Locate the cell with the specified text and output its [x, y] center coordinate. 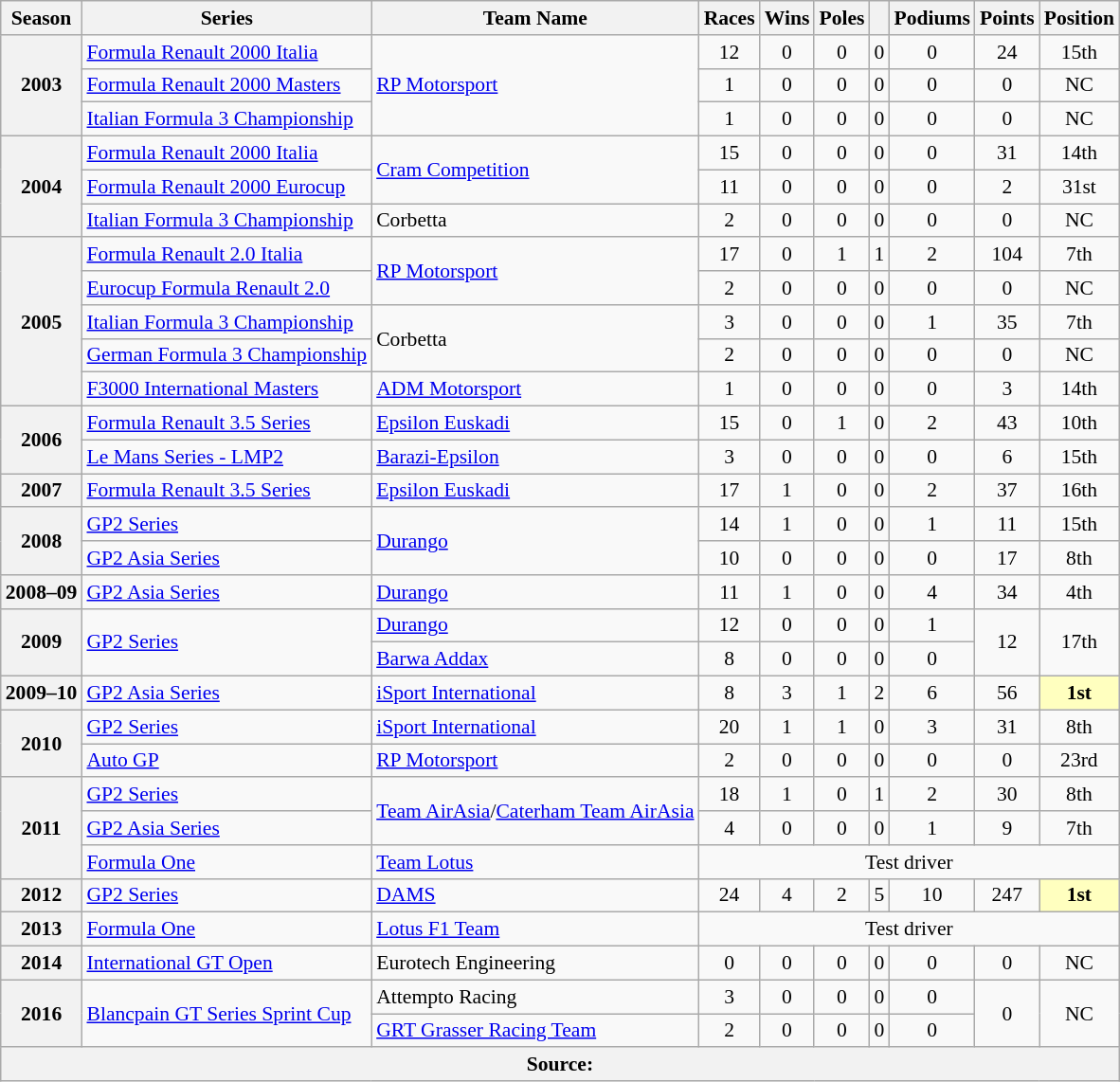
2008–09 [42, 592]
2005 [42, 322]
Source: [560, 1065]
2016 [42, 1014]
GRT Grasser Racing Team [534, 1031]
Cram Competition [534, 171]
ADM Motorsport [534, 389]
2011 [42, 828]
18 [730, 795]
Attempto Racing [534, 997]
247 [1007, 895]
Team Lotus [534, 862]
Position [1079, 18]
2014 [42, 964]
2007 [42, 491]
Eurocup Formula Renault 2.0 [226, 288]
35 [1007, 322]
34 [1007, 592]
Blancpain GT Series Sprint Cup [226, 1014]
10th [1079, 424]
Lotus F1 Team [534, 929]
23rd [1079, 761]
Formula Renault 2000 Eurocup [226, 187]
2003 [42, 85]
30 [1007, 795]
43 [1007, 424]
Team Name [534, 18]
Formula Renault 2000 Masters [226, 85]
Le Mans Series - LMP2 [226, 457]
Wins [787, 18]
Eurotech Engineering [534, 964]
2010 [42, 743]
20 [730, 727]
Poles [841, 18]
Barazi-Epsilon [534, 457]
56 [1007, 694]
2008 [42, 542]
F3000 International Masters [226, 389]
Season [42, 18]
104 [1007, 255]
16th [1079, 491]
2009 [42, 642]
4th [1079, 592]
Team AirAsia/Caterham Team AirAsia [534, 811]
Auto GP [226, 761]
International GT Open [226, 964]
9 [1007, 828]
14 [730, 525]
Podiums [932, 18]
German Formula 3 Championship [226, 355]
2012 [42, 895]
Series [226, 18]
Barwa Addax [534, 659]
Formula Renault 2.0 Italia [226, 255]
17th [1079, 642]
31st [1079, 187]
2009–10 [42, 694]
DAMS [534, 895]
2006 [42, 440]
2004 [42, 188]
Points [1007, 18]
2013 [42, 929]
Races [730, 18]
5 [879, 895]
37 [1007, 491]
